Find where the given text appears and provide that cell's center as [x, y] coordinate. 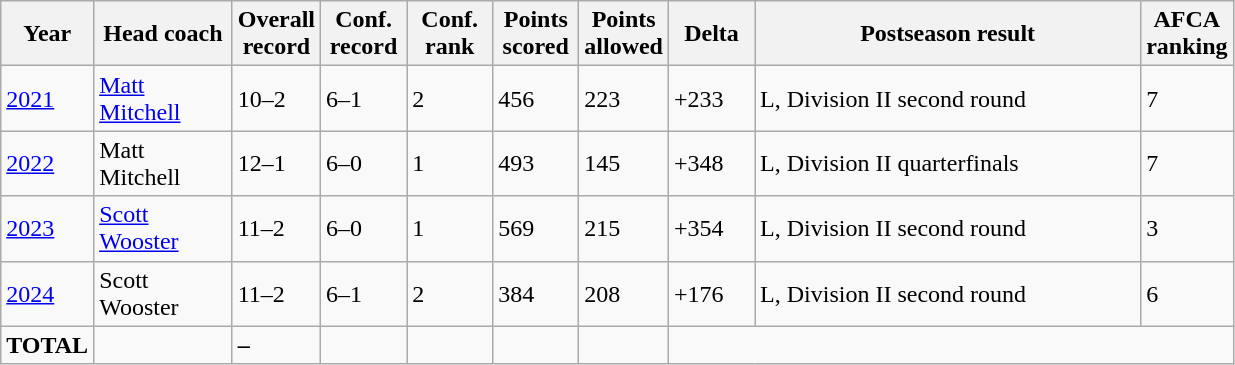
208 [624, 294]
569 [536, 228]
2023 [48, 228]
Delta [712, 34]
493 [536, 164]
Postseason result [948, 34]
6 [1187, 294]
2021 [48, 98]
+348 [712, 164]
223 [624, 98]
Head coach [164, 34]
12–1 [276, 164]
Year [48, 34]
Conf. rank [450, 34]
+176 [712, 294]
2024 [48, 294]
TOTAL [48, 345]
Overall record [276, 34]
384 [536, 294]
L, Division II quarterfinals [948, 164]
Points scored [536, 34]
145 [624, 164]
2022 [48, 164]
Conf. record [364, 34]
3 [1187, 228]
AFCA ranking [1187, 34]
– [276, 345]
456 [536, 98]
10–2 [276, 98]
Points allowed [624, 34]
215 [624, 228]
+233 [712, 98]
+354 [712, 228]
